Determine the (X, Y) coordinate at the center of the cell enclosing the given text.  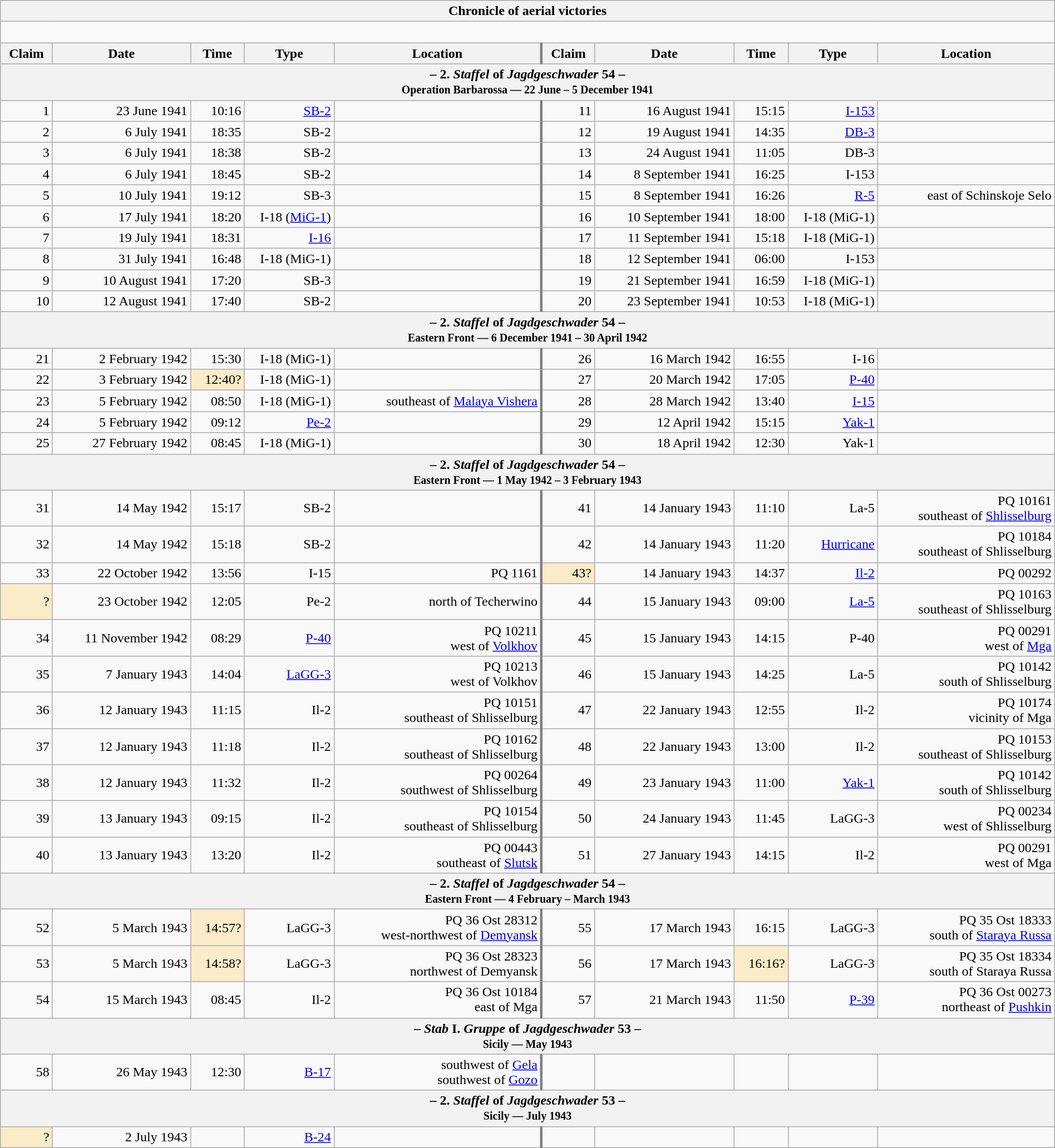
27 (568, 380)
08:29 (217, 637)
north of Techerwino (437, 602)
– 2. Staffel of Jagdgeschwader 54 –Eastern Front — 4 February – March 1943 (527, 891)
26 May 1943 (121, 1072)
14:57? (217, 928)
23 June 1941 (121, 111)
PQ 10161southeast of Shlisselburg (966, 508)
PQ 35 Ost 18333 south of Staraya Russa (966, 928)
PQ 10163southeast of Shlisselburg (966, 602)
45 (568, 637)
10 July 1941 (121, 195)
34 (27, 637)
27 February 1942 (121, 443)
2 July 1943 (121, 1137)
11:10 (761, 508)
24 January 1943 (664, 819)
40 (27, 855)
– 2. Staffel of Jagdgeschwader 54 –Eastern Front — 1 May 1942 – 3 February 1943 (527, 472)
2 February 1942 (121, 359)
10 (27, 301)
PQ 36 Ost 00273 northeast of Pushkin (966, 1000)
12:55 (761, 710)
18:20 (217, 216)
16:59 (761, 280)
17:05 (761, 380)
11:00 (761, 783)
24 (27, 422)
13:20 (217, 855)
52 (27, 928)
10:16 (217, 111)
11:20 (761, 544)
12 April 1942 (664, 422)
56 (568, 963)
46 (568, 674)
Hurricane (832, 544)
21 (27, 359)
17 (568, 237)
16 March 1942 (664, 359)
39 (27, 819)
16 (568, 216)
18:35 (217, 132)
18:45 (217, 174)
27 January 1943 (664, 855)
42 (568, 544)
08:50 (217, 401)
11 (568, 111)
14:25 (761, 674)
20 March 1942 (664, 380)
13 (568, 153)
– 2. Staffel of Jagdgeschwader 53 –Sicily — July 1943 (527, 1108)
16:26 (761, 195)
PQ 10174vicinity of Mga (966, 710)
PQ 00443 southeast of Slutsk (437, 855)
15 March 1943 (121, 1000)
PQ 00264 southwest of Shlisselburg (437, 783)
2 (27, 132)
3 February 1942 (121, 380)
8 (27, 259)
PQ 10184southeast of Shlisselburg (966, 544)
09:00 (761, 602)
PQ 10211 west of Volkhov (437, 637)
1 (27, 111)
PQ 10154southeast of Shlisselburg (437, 819)
18:38 (217, 153)
R-5 (832, 195)
16:55 (761, 359)
06:00 (761, 259)
11:18 (217, 746)
10 September 1941 (664, 216)
53 (27, 963)
19 July 1941 (121, 237)
32 (27, 544)
16:15 (761, 928)
PQ 00234 west of Shlisselburg (966, 819)
– Stab I. Gruppe of Jagdgeschwader 53 –Sicily — May 1943 (527, 1036)
11 November 1942 (121, 637)
southwest of Gela southwest of Gozo (437, 1072)
18 April 1942 (664, 443)
east of Schinskoje Selo (966, 195)
16:16? (761, 963)
28 (568, 401)
09:15 (217, 819)
43? (568, 573)
44 (568, 602)
9 (27, 280)
B-17 (289, 1072)
PQ 10153southeast of Shlisselburg (966, 746)
13:56 (217, 573)
12 August 1941 (121, 301)
12:40? (217, 380)
23 (27, 401)
31 (27, 508)
55 (568, 928)
15:30 (217, 359)
PQ 10162southeast of Shlisselburg (437, 746)
38 (27, 783)
– 2. Staffel of Jagdgeschwader 54 –Eastern Front — 6 December 1941 – 30 April 1942 (527, 330)
PQ 35 Ost 18334 south of Staraya Russa (966, 963)
14:37 (761, 573)
48 (568, 746)
50 (568, 819)
23 January 1943 (664, 783)
11:32 (217, 783)
16:25 (761, 174)
15:17 (217, 508)
7 January 1943 (121, 674)
13:00 (761, 746)
12 September 1941 (664, 259)
25 (27, 443)
17 July 1941 (121, 216)
PQ 10151southeast of Shlisselburg (437, 710)
19 (568, 280)
PQ 36 Ost 28323 northwest of Demyansk (437, 963)
12 (568, 132)
16:48 (217, 259)
29 (568, 422)
16 August 1941 (664, 111)
19:12 (217, 195)
14 (568, 174)
30 (568, 443)
PQ 10213 west of Volkhov (437, 674)
19 August 1941 (664, 132)
14:04 (217, 674)
14:35 (761, 132)
PQ 00292 (966, 573)
18:00 (761, 216)
18 (568, 259)
51 (568, 855)
24 August 1941 (664, 153)
22 October 1942 (121, 573)
southeast of Malaya Vishera (437, 401)
28 March 1942 (664, 401)
PQ 1161 (437, 573)
Chronicle of aerial victories (527, 11)
31 July 1941 (121, 259)
11:05 (761, 153)
49 (568, 783)
41 (568, 508)
5 (27, 195)
PQ 36 Ost 28312 west-northwest of Demyansk (437, 928)
47 (568, 710)
10:53 (761, 301)
12:05 (217, 602)
23 September 1941 (664, 301)
11:50 (761, 1000)
09:12 (217, 422)
– 2. Staffel of Jagdgeschwader 54 –Operation Barbarossa — 22 June – 5 December 1941 (527, 82)
54 (27, 1000)
21 March 1943 (664, 1000)
PQ 36 Ost 10184east of Mga (437, 1000)
23 October 1942 (121, 602)
17:40 (217, 301)
10 August 1941 (121, 280)
7 (27, 237)
57 (568, 1000)
11:15 (217, 710)
6 (27, 216)
11 September 1941 (664, 237)
58 (27, 1072)
15 (568, 195)
21 September 1941 (664, 280)
3 (27, 153)
20 (568, 301)
35 (27, 674)
18:31 (217, 237)
14:58? (217, 963)
B-24 (289, 1137)
17:20 (217, 280)
11:45 (761, 819)
37 (27, 746)
22 (27, 380)
36 (27, 710)
P-39 (832, 1000)
4 (27, 174)
26 (568, 359)
13:40 (761, 401)
33 (27, 573)
